Return the (X, Y) coordinate for the center point of the cell that contains the specified text.  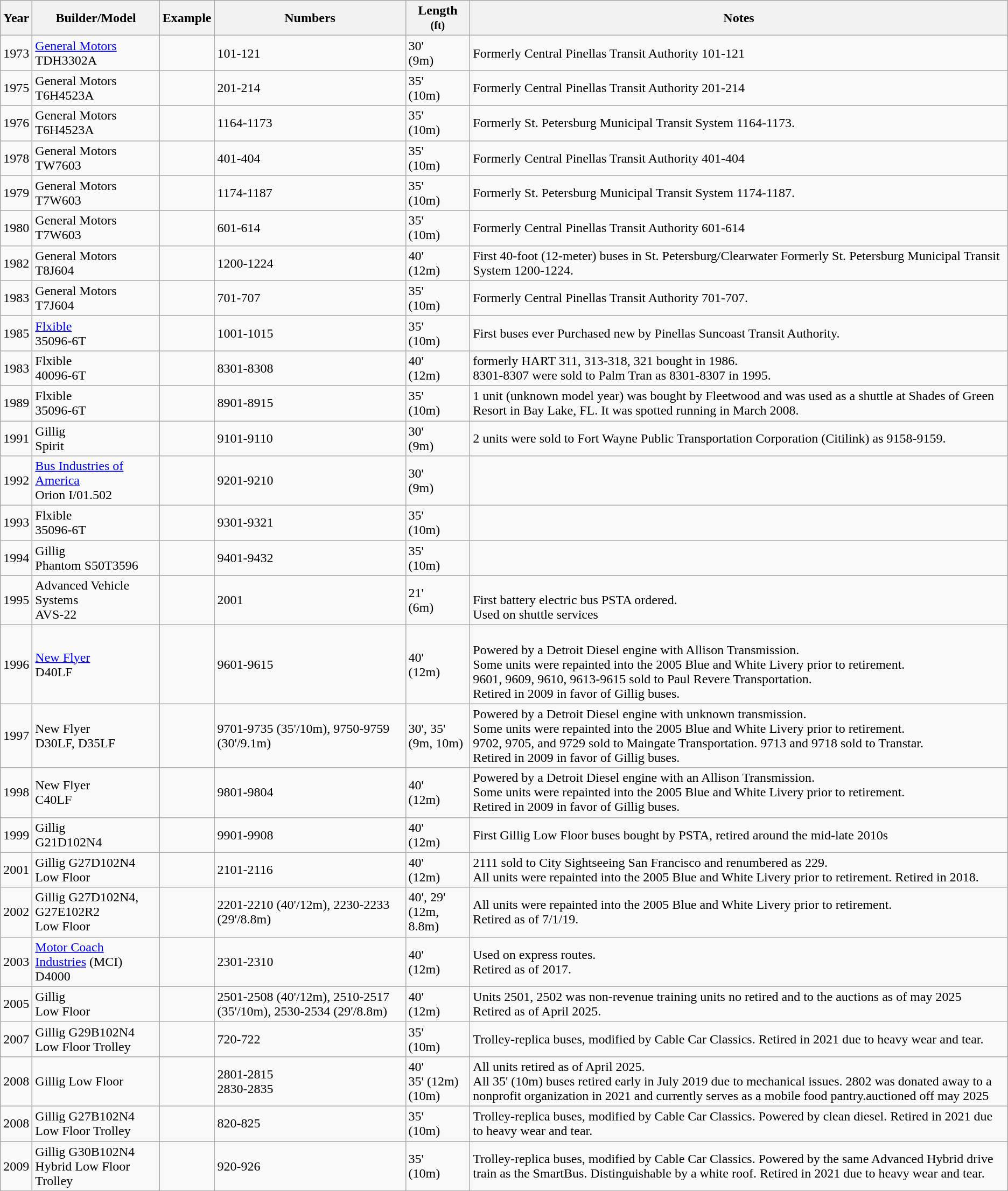
Formerly Central Pinellas Transit Authority 601-614 (739, 228)
9201-9210 (310, 481)
New FlyerD40LF (96, 664)
1997 (16, 735)
2201-2210 (40'/12m), 2230-2233 (29'/8.8m) (310, 912)
1982 (16, 263)
All units were repainted into the 2005 Blue and White Livery prior to retirement.Retired as of 7/1/19. (739, 912)
Motor Coach Industries (MCI)D4000 (96, 962)
General MotorsTW7603 (96, 158)
Trolley-replica buses, modified by Cable Car Classics. Retired in 2021 due to heavy wear and tear. (739, 1039)
820-825 (310, 1123)
9101-9110 (310, 438)
8901-8915 (310, 403)
Example (187, 18)
Gillig G27B102N4Low Floor Trolley (96, 1123)
9801-9804 (310, 793)
1994 (16, 558)
General MotorsT7J604 (96, 298)
First 40-foot (12-meter) buses in St. Petersburg/Clearwater Formerly St. Petersburg Municipal Transit System 1200-1224. (739, 263)
1976 (16, 123)
1973 (16, 53)
1996 (16, 664)
Advanced Vehicle SystemsAVS-22 (96, 600)
GilligPhantom S50T3596 (96, 558)
Notes (739, 18)
21'(6m) (438, 600)
Flxible40096-6T (96, 368)
1164-1173 (310, 123)
Gillig Low Floor (96, 1081)
Length(ft) (438, 18)
1975 (16, 88)
Formerly St. Petersburg Municipal Transit System 1164-1173. (739, 123)
2007 (16, 1039)
9701-9735 (35'/10m), 9750-9759 (30'/9.1m) (310, 735)
General MotorsTDH3302A (96, 53)
General MotorsT8J604 (96, 263)
9401-9432 (310, 558)
1980 (16, 228)
New FlyerD30LF, D35LF (96, 735)
1993 (16, 523)
Formerly Central Pinellas Transit Authority 701-707. (739, 298)
601-614 (310, 228)
Bus Industries of AmericaOrion I/01.502 (96, 481)
2002 (16, 912)
Units 2501, 2502 was non-revenue training units no retired and to the auctions as of may 2025Retired as of April 2025. (739, 1004)
Formerly Central Pinellas Transit Authority 101-121 (739, 53)
2003 (16, 962)
1985 (16, 333)
2301-2310 (310, 962)
Builder/Model (96, 18)
GilligG21D102N4 (96, 835)
2 units were sold to Fort Wayne Public Transportation Corporation (Citilink) as 9158-9159. (739, 438)
920-926 (310, 1166)
720-722 (310, 1039)
Gillig G27D102N4, G27E102R2Low Floor (96, 912)
401-404 (310, 158)
Gillig G27D102N4Low Floor (96, 870)
2501-2508 (40'/12m), 2510-2517 (35'/10m), 2530-2534 (29'/8.8m) (310, 1004)
Gillig G29B102N4Low Floor Trolley (96, 1039)
1200-1224 (310, 263)
Formerly Central Pinellas Transit Authority 201-214 (739, 88)
40', 29'(12m, 8.8m) (438, 912)
1989 (16, 403)
1001-1015 (310, 333)
201-214 (310, 88)
Gillig G30B102N4Hybrid Low Floor Trolley (96, 1166)
9901-9908 (310, 835)
formerly HART 311, 313-318, 321 bought in 1986.8301-8307 were sold to Palm Tran as 8301-8307 in 1995. (739, 368)
8301-8308 (310, 368)
1991 (16, 438)
2005 (16, 1004)
1995 (16, 600)
9601-9615 (310, 664)
9301-9321 (310, 523)
First Gillig Low Floor buses bought by PSTA, retired around the mid-late 2010s (739, 835)
Formerly Central Pinellas Transit Authority 401-404 (739, 158)
First battery electric bus PSTA ordered.Used on shuttle services (739, 600)
1992 (16, 481)
Used on express routes.Retired as of 2017. (739, 962)
1998 (16, 793)
1978 (16, 158)
101-121 (310, 53)
Numbers (310, 18)
30', 35'(9m, 10m) (438, 735)
1999 (16, 835)
GilligSpirit (96, 438)
GilligLow Floor (96, 1004)
Year (16, 18)
40'35' (12m)(10m) (438, 1081)
2009 (16, 1166)
First buses ever Purchased new by Pinellas Suncoast Transit Authority. (739, 333)
Formerly St. Petersburg Municipal Transit System 1174-1187. (739, 193)
Trolley-replica buses, modified by Cable Car Classics. Powered by clean diesel. Retired in 2021 due to heavy wear and tear. (739, 1123)
2101-2116 (310, 870)
2801-28152830-2835 (310, 1081)
New FlyerC40LF (96, 793)
1174-1187 (310, 193)
701-707 (310, 298)
1979 (16, 193)
